Output the [X, Y] coordinate of the center of the cell containing the given text.  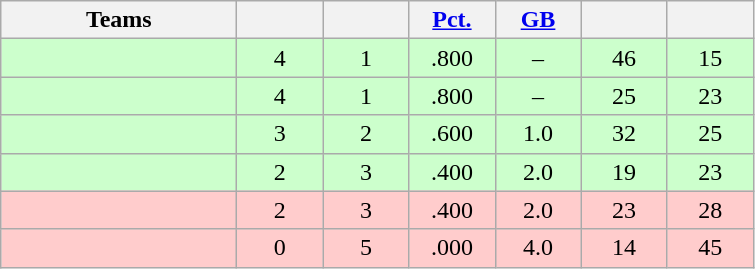
4.0 [538, 248]
46 [624, 58]
.000 [452, 248]
19 [624, 172]
28 [710, 210]
5 [366, 248]
1.0 [538, 134]
GB [538, 20]
45 [710, 248]
.600 [452, 134]
0 [280, 248]
15 [710, 58]
Pct. [452, 20]
Teams [119, 20]
14 [624, 248]
32 [624, 134]
